Output the (x, y) coordinate of the center of the cell containing the given text.  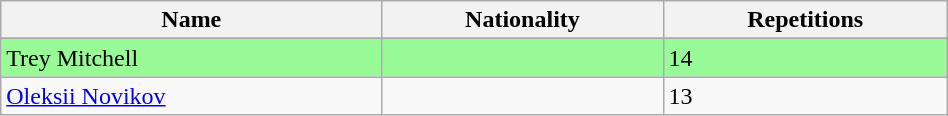
13 (805, 96)
Oleksii Novikov (192, 96)
Repetitions (805, 20)
14 (805, 58)
Trey Mitchell (192, 58)
Name (192, 20)
Nationality (522, 20)
